Identify which cell holds the provided text, then report its (X, Y) central coordinate. 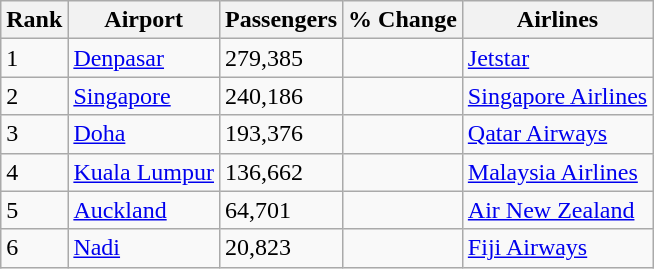
Denpasar (144, 58)
Jetstar (557, 58)
Rank (34, 20)
2 (34, 96)
Singapore (144, 96)
Qatar Airways (557, 134)
Airport (144, 20)
Fiji Airways (557, 248)
4 (34, 172)
6 (34, 248)
279,385 (282, 58)
64,701 (282, 210)
Nadi (144, 248)
Airlines (557, 20)
193,376 (282, 134)
1 (34, 58)
5 (34, 210)
Doha (144, 134)
Kuala Lumpur (144, 172)
240,186 (282, 96)
Passengers (282, 20)
20,823 (282, 248)
Malaysia Airlines (557, 172)
136,662 (282, 172)
Auckland (144, 210)
Air New Zealand (557, 210)
Singapore Airlines (557, 96)
% Change (403, 20)
3 (34, 134)
